Determine the (x, y) coordinate at the center of the cell enclosing the given text.  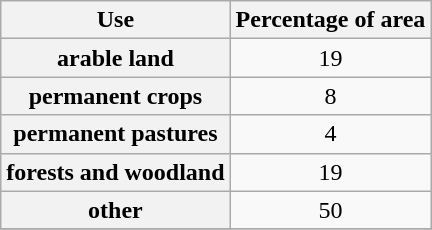
other (116, 210)
arable land (116, 58)
forests and woodland (116, 172)
8 (330, 96)
Use (116, 20)
permanent crops (116, 96)
50 (330, 210)
4 (330, 134)
Percentage of area (330, 20)
permanent pastures (116, 134)
